Determine the [x, y] coordinate at the center of the cell enclosing the given text.  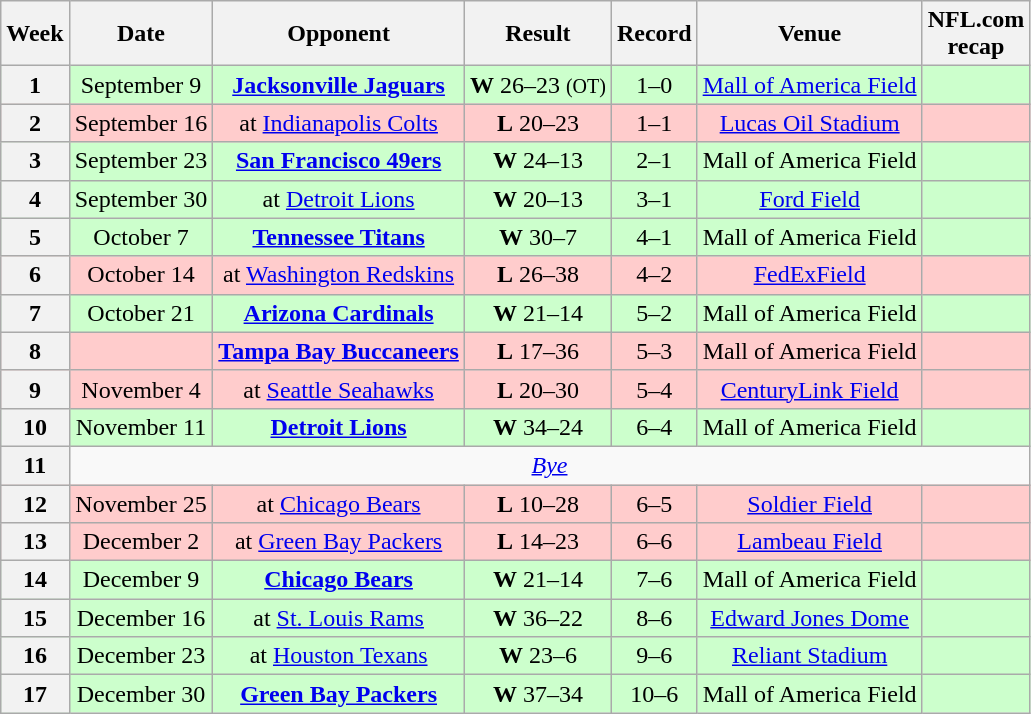
5–4 [654, 389]
December 23 [141, 656]
Week [35, 34]
9 [35, 389]
4 [35, 199]
13 [35, 542]
December 2 [141, 542]
7 [35, 313]
September 9 [141, 85]
5 [35, 237]
Date [141, 34]
17 [35, 694]
Record [654, 34]
November 11 [141, 427]
15 [35, 618]
Ford Field [810, 199]
1–0 [654, 85]
CenturyLink Field [810, 389]
September 30 [141, 199]
L 10–28 [538, 503]
November 25 [141, 503]
5–3 [654, 351]
Tampa Bay Buccaneers [339, 351]
6 [35, 275]
10 [35, 427]
at Green Bay Packers [339, 542]
11 [35, 465]
1–1 [654, 123]
6–6 [654, 542]
San Francisco 49ers [339, 161]
at Detroit Lions [339, 199]
at St. Louis Rams [339, 618]
Soldier Field [810, 503]
W 30–7 [538, 237]
September 16 [141, 123]
Reliant Stadium [810, 656]
7–6 [654, 580]
L 17–36 [538, 351]
October 7 [141, 237]
FedExField [810, 275]
L 26–38 [538, 275]
9–6 [654, 656]
October 21 [141, 313]
L 20–23 [538, 123]
Jacksonville Jaguars [339, 85]
W 26–23 (OT) [538, 85]
14 [35, 580]
November 4 [141, 389]
December 16 [141, 618]
at Seattle Seahawks [339, 389]
2–1 [654, 161]
Venue [810, 34]
L 14–23 [538, 542]
October 14 [141, 275]
at Houston Texans [339, 656]
8 [35, 351]
Arizona Cardinals [339, 313]
W 23–6 [538, 656]
3 [35, 161]
Result [538, 34]
Tennessee Titans [339, 237]
6–4 [654, 427]
Lucas Oil Stadium [810, 123]
Opponent [339, 34]
Edward Jones Dome [810, 618]
Green Bay Packers [339, 694]
Detroit Lions [339, 427]
1 [35, 85]
December 30 [141, 694]
4–2 [654, 275]
W 24–13 [538, 161]
16 [35, 656]
at Indianapolis Colts [339, 123]
4–1 [654, 237]
September 23 [141, 161]
NFL.comrecap [976, 34]
W 36–22 [538, 618]
W 20–13 [538, 199]
at Chicago Bears [339, 503]
December 9 [141, 580]
2 [35, 123]
Bye [550, 465]
3–1 [654, 199]
at Washington Redskins [339, 275]
Lambeau Field [810, 542]
Chicago Bears [339, 580]
W 34–24 [538, 427]
12 [35, 503]
W 37–34 [538, 694]
10–6 [654, 694]
8–6 [654, 618]
L 20–30 [538, 389]
6–5 [654, 503]
5–2 [654, 313]
